Search for the cell housing the specified text and yield its (X, Y) center coordinate. 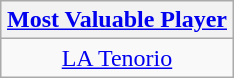
LA Tenorio (116, 58)
Most Valuable Player (116, 20)
